Return (X, Y) of the center of cell containing provided text 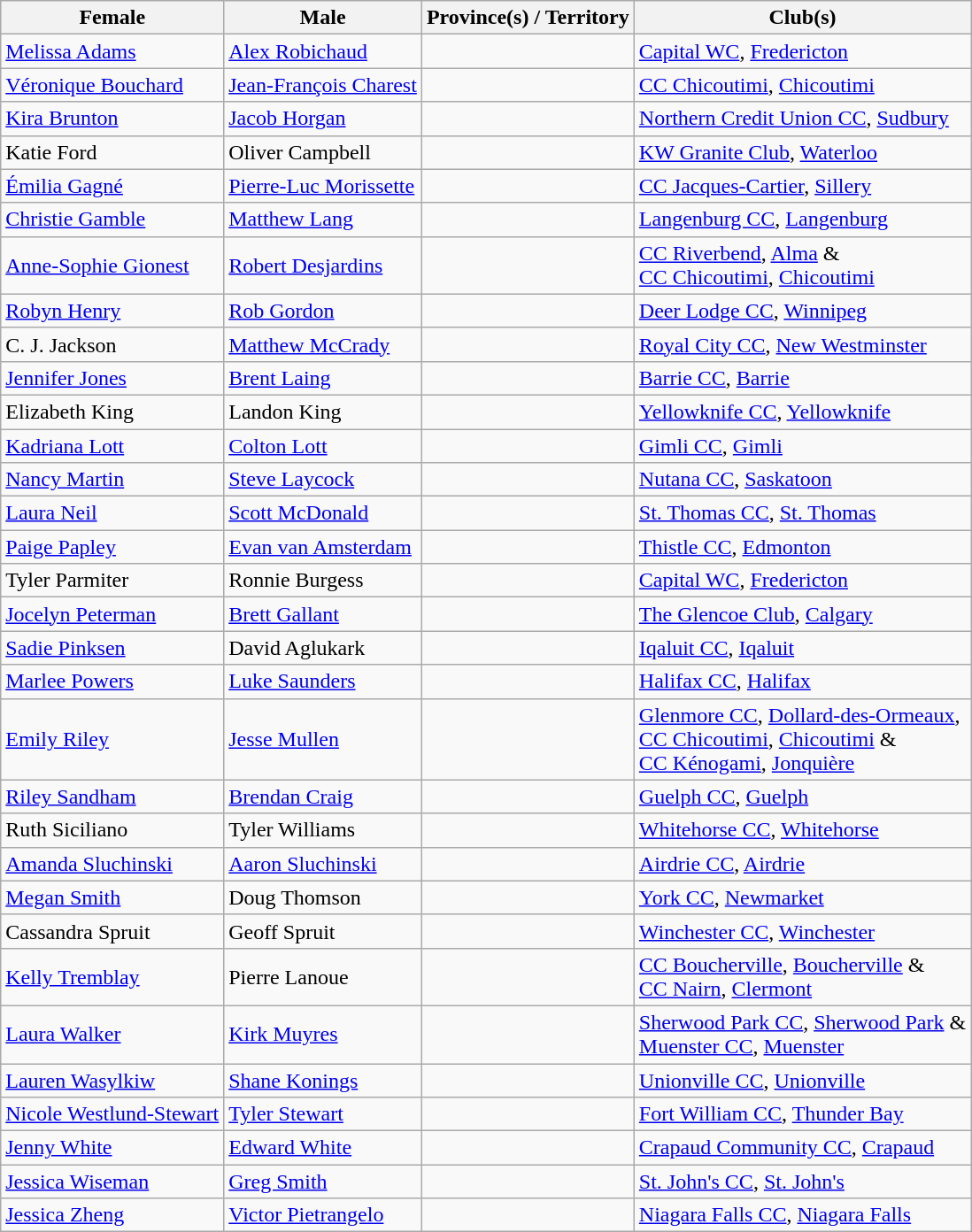
Deer Lodge CC, Winnipeg (802, 311)
Kirk Muyres (323, 1034)
Luke Saunders (323, 681)
Barrie CC, Barrie (802, 378)
Jessica Wiseman (112, 1182)
Matthew Lang (323, 219)
Fort William CC, Thunder Bay (802, 1114)
Landon King (323, 412)
Shane Konings (323, 1081)
Alex Robichaud (323, 51)
Geoff Spruit (323, 931)
St. Thomas CC, St. Thomas (802, 513)
Jocelyn Peterman (112, 614)
Aaron Sluchinski (323, 864)
Cassandra Spruit (112, 931)
Whitehorse CC, Whitehorse (802, 830)
Evan van Amsterdam (323, 547)
Brent Laing (323, 378)
Glenmore CC, Dollard-des-Ormeaux, CC Chicoutimi, Chicoutimi & CC Kénogami, Jonquière (802, 739)
The Glencoe Club, Calgary (802, 614)
Steve Laycock (323, 480)
Elizabeth King (112, 412)
Melissa Adams (112, 51)
Thistle CC, Edmonton (802, 547)
Jessica Zheng (112, 1215)
Ruth Siciliano (112, 830)
Émilia Gagné (112, 186)
Unionville CC, Unionville (802, 1081)
Christie Gamble (112, 219)
CC Riverbend, Alma & CC Chicoutimi, Chicoutimi (802, 266)
Royal City CC, New Westminster (802, 344)
KW Granite Club, Waterloo (802, 152)
Yellowknife CC, Yellowknife (802, 412)
Gimli CC, Gimli (802, 445)
Female (112, 18)
Club(s) (802, 18)
Paige Papley (112, 547)
Pierre Lanoue (323, 977)
Laura Walker (112, 1034)
Halifax CC, Halifax (802, 681)
Northern Credit Union CC, Sudbury (802, 119)
Guelph CC, Guelph (802, 797)
Tyler Stewart (323, 1114)
Jean-François Charest (323, 85)
Matthew McCrady (323, 344)
Greg Smith (323, 1182)
Megan Smith (112, 897)
Kadriana Lott (112, 445)
Amanda Sluchinski (112, 864)
Robyn Henry (112, 311)
Nancy Martin (112, 480)
CC Chicoutimi, Chicoutimi (802, 85)
Ronnie Burgess (323, 581)
Airdrie CC, Airdrie (802, 864)
Male (323, 18)
Lauren Wasylkiw (112, 1081)
Rob Gordon (323, 311)
Jennifer Jones (112, 378)
Brett Gallant (323, 614)
Winchester CC, Winchester (802, 931)
Laura Neil (112, 513)
Langenburg CC, Langenburg (802, 219)
Jesse Mullen (323, 739)
Victor Pietrangelo (323, 1215)
Emily Riley (112, 739)
Jacob Horgan (323, 119)
David Aglukark (323, 648)
York CC, Newmarket (802, 897)
CC Jacques-Cartier, Sillery (802, 186)
Véronique Bouchard (112, 85)
Iqaluit CC, Iqaluit (802, 648)
Oliver Campbell (323, 152)
Province(s) / Territory (528, 18)
Scott McDonald (323, 513)
Pierre-Luc Morissette (323, 186)
Robert Desjardins (323, 266)
Edward White (323, 1148)
Sherwood Park CC, Sherwood Park & Muenster CC, Muenster (802, 1034)
Nutana CC, Saskatoon (802, 480)
Kelly Tremblay (112, 977)
Sadie Pinksen (112, 648)
Riley Sandham (112, 797)
Tyler Williams (323, 830)
Doug Thomson (323, 897)
Nicole Westlund-Stewart (112, 1114)
Colton Lott (323, 445)
Niagara Falls CC, Niagara Falls (802, 1215)
Tyler Parmiter (112, 581)
Anne-Sophie Gionest (112, 266)
Marlee Powers (112, 681)
Jenny White (112, 1148)
Katie Ford (112, 152)
Crapaud Community CC, Crapaud (802, 1148)
Brendan Craig (323, 797)
C. J. Jackson (112, 344)
Kira Brunton (112, 119)
St. John's CC, St. John's (802, 1182)
CC Boucherville, Boucherville & CC Nairn, Clermont (802, 977)
